Capture the cell that displays the provided text and extract its [X, Y] central coordinate. 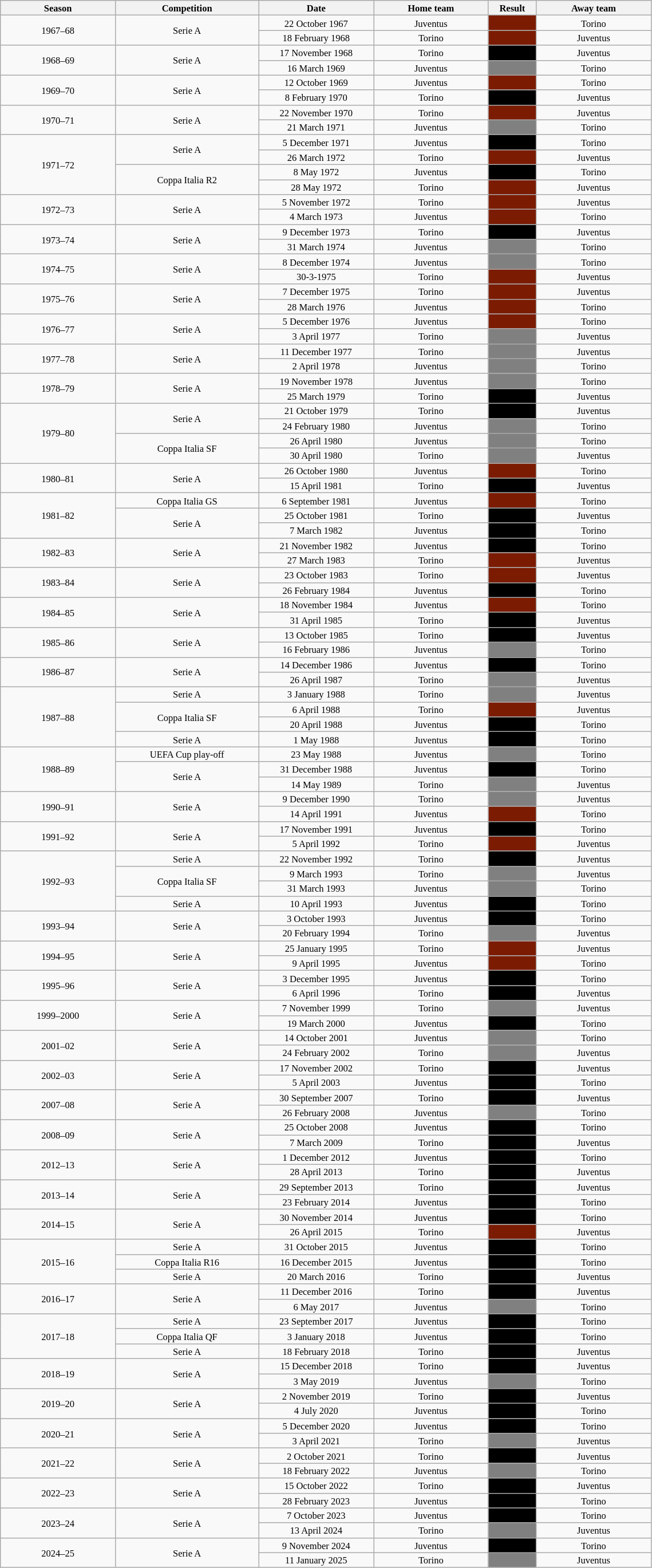
2023–24 [58, 1523]
3 May 2019 [316, 1381]
26 February 1984 [316, 590]
1 December 2012 [316, 1157]
2020–21 [58, 1433]
2018–19 [58, 1373]
2007–08 [58, 1105]
26 April 1987 [316, 680]
Coppa Italia GS [187, 501]
1971–72 [58, 164]
1 May 1988 [316, 739]
13 April 2024 [316, 1530]
27 March 1983 [316, 560]
22 November 1992 [316, 858]
23 September 2017 [316, 1321]
9 December 1973 [316, 232]
30 November 2014 [316, 1217]
29 September 2013 [316, 1187]
2 November 2019 [316, 1396]
19 March 2000 [316, 1023]
2008–09 [58, 1134]
22 November 1970 [316, 112]
31 October 2015 [316, 1247]
2012–13 [58, 1165]
5 November 1972 [316, 202]
8 May 1972 [316, 172]
3 October 1993 [316, 919]
5 December 1976 [316, 321]
1970–71 [58, 120]
31 March 1974 [316, 247]
1982–83 [58, 553]
UEFA Cup play-off [187, 754]
25 March 1979 [316, 396]
20 February 1994 [316, 933]
5 December 2020 [316, 1426]
23 October 1983 [316, 575]
7 November 1999 [316, 1008]
1985–86 [58, 642]
31 April 1985 [316, 620]
2019–20 [58, 1404]
4 July 2020 [316, 1411]
25 October 2008 [316, 1127]
Coppa Italia R16 [187, 1262]
1999–2000 [58, 1015]
3 January 1988 [316, 695]
1972–73 [58, 210]
14 December 1986 [316, 665]
15 October 2022 [316, 1486]
9 December 1990 [316, 799]
9 March 1993 [316, 873]
18 February 2018 [316, 1351]
2021–22 [58, 1463]
1992–93 [58, 881]
1979–80 [58, 433]
3 January 2018 [316, 1336]
2022–23 [58, 1493]
12 October 1969 [316, 82]
Away team [594, 8]
15 December 2018 [316, 1366]
1983–84 [58, 582]
1973–74 [58, 239]
23 May 1988 [316, 754]
5 December 1971 [316, 142]
26 March 1972 [316, 157]
1967–68 [58, 30]
1969–70 [58, 90]
1994–95 [58, 956]
2017–18 [58, 1336]
21 October 1979 [316, 411]
Coppa Italia QF [187, 1336]
2015–16 [58, 1262]
1981–82 [58, 515]
Home team [432, 8]
7 March 2009 [316, 1142]
1995–96 [58, 986]
30-3-1975 [316, 277]
1987–88 [58, 717]
31 December 1988 [316, 769]
4 March 1973 [316, 217]
11 December 1977 [316, 351]
26 February 2008 [316, 1112]
31 March 1993 [316, 888]
3 December 1995 [316, 978]
26 April 2015 [316, 1232]
20 March 2016 [316, 1277]
1968–69 [58, 60]
30 April 1980 [316, 456]
11 December 2016 [316, 1291]
14 April 1991 [316, 814]
28 April 2013 [316, 1172]
21 November 1982 [316, 545]
13 October 1985 [316, 635]
24 February 2002 [316, 1053]
2013–14 [58, 1195]
6 April 1996 [316, 993]
7 March 1982 [316, 530]
16 February 1986 [316, 649]
17 November 1991 [316, 829]
6 April 1988 [316, 710]
Result [512, 8]
15 April 1981 [316, 486]
5 April 1992 [316, 844]
1991–92 [58, 836]
Date [316, 8]
1976–77 [58, 329]
1993–94 [58, 926]
17 November 1968 [316, 53]
1974–75 [58, 269]
3 April 1977 [316, 336]
22 October 1967 [316, 23]
7 October 2023 [316, 1515]
28 May 1972 [316, 187]
1975–76 [58, 299]
10 April 1993 [316, 903]
16 December 2015 [316, 1262]
2 October 2021 [316, 1456]
24 February 1980 [316, 426]
1980–81 [58, 478]
26 April 1980 [316, 441]
21 March 1971 [316, 127]
28 February 2023 [316, 1500]
5 April 2003 [316, 1082]
1977–78 [58, 358]
1978–79 [58, 388]
3 April 2021 [316, 1441]
18 November 1984 [316, 605]
11 January 2025 [316, 1560]
2 April 1978 [316, 366]
16 March 1969 [316, 68]
2024–25 [58, 1553]
14 October 2001 [316, 1038]
2016–17 [58, 1299]
14 May 1989 [316, 784]
Coppa Italia R2 [187, 179]
1984–85 [58, 612]
19 November 1978 [316, 381]
17 November 2002 [316, 1067]
1988–89 [58, 769]
6 September 1981 [316, 501]
Season [58, 8]
1986–87 [58, 672]
1990–91 [58, 806]
20 April 1988 [316, 724]
18 February 2022 [316, 1471]
2001–02 [58, 1045]
9 April 1995 [316, 963]
7 December 1975 [316, 291]
8 December 1974 [316, 262]
25 January 1995 [316, 948]
18 February 1968 [316, 38]
30 September 2007 [316, 1097]
9 November 2024 [316, 1545]
2002–03 [58, 1075]
25 October 1981 [316, 515]
23 February 2014 [316, 1202]
26 October 1980 [316, 471]
2014–15 [58, 1224]
6 May 2017 [316, 1306]
Competition [187, 8]
28 March 1976 [316, 306]
8 February 1970 [316, 97]
